Pinpoint the cell where the given text exists, returning its [X, Y] midpoint coordinate. 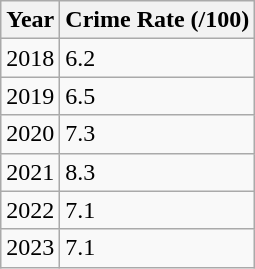
2023 [30, 248]
6.5 [158, 96]
2020 [30, 134]
2019 [30, 96]
6.2 [158, 58]
Year [30, 20]
2018 [30, 58]
7.3 [158, 134]
Crime Rate (/100) [158, 20]
8.3 [158, 172]
2022 [30, 210]
2021 [30, 172]
